Scan for the cell matching the given text and deliver its [x, y] coordinate at center. 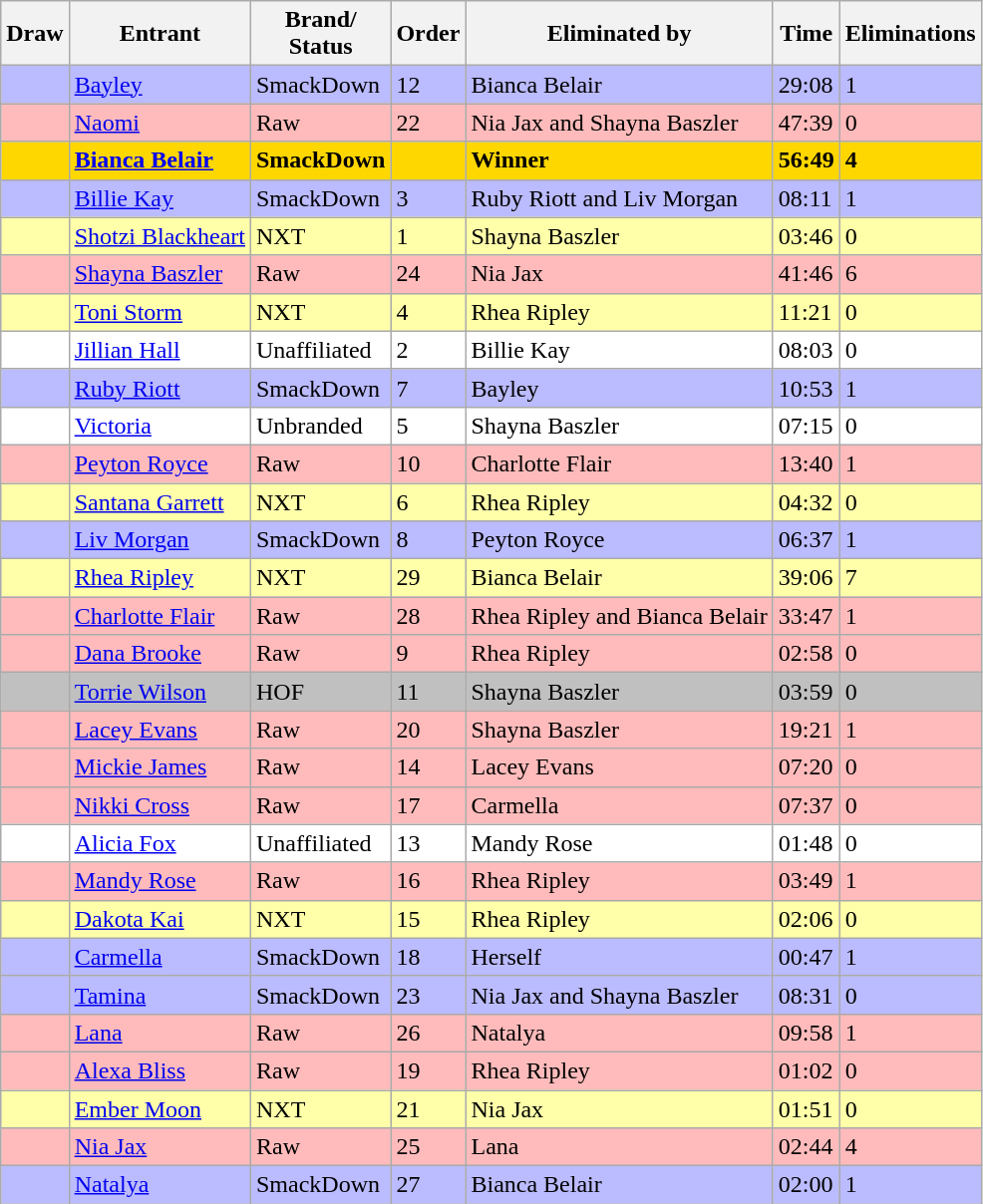
Shotzi Blackheart [160, 236]
Eliminated by [619, 34]
08:03 [806, 350]
39:06 [806, 578]
22 [429, 123]
Brand/Status [320, 34]
29 [429, 578]
07:15 [806, 426]
09:58 [806, 1033]
56:49 [806, 160]
02:58 [806, 654]
08:11 [806, 198]
01:48 [806, 843]
Winner [619, 160]
01:51 [806, 1109]
Order [429, 34]
Eliminations [910, 34]
33:47 [806, 616]
10 [429, 463]
04:32 [806, 501]
Ruby Riott and Liv Morgan [619, 198]
Nikki Cross [160, 805]
47:39 [806, 123]
21 [429, 1109]
24 [429, 274]
5 [429, 426]
18 [429, 957]
8 [429, 540]
Dakota Kai [160, 919]
Time [806, 34]
15 [429, 919]
Unbranded [320, 426]
41:46 [806, 274]
Santana Garrett [160, 501]
26 [429, 1033]
07:20 [806, 767]
27 [429, 1185]
02:06 [806, 919]
3 [429, 198]
Ember Moon [160, 1109]
17 [429, 805]
Rhea Ripley and Bianca Belair [619, 616]
03:46 [806, 236]
03:59 [806, 692]
01:02 [806, 1070]
Alexa Bliss [160, 1070]
Alicia Fox [160, 843]
19:21 [806, 730]
Draw [35, 34]
Herself [619, 957]
Mickie James [160, 767]
Ruby Riott [160, 388]
03:49 [806, 881]
08:31 [806, 995]
29:08 [806, 85]
2 [429, 350]
13:40 [806, 463]
19 [429, 1070]
23 [429, 995]
10:53 [806, 388]
13 [429, 843]
00:47 [806, 957]
06:37 [806, 540]
12 [429, 85]
07:37 [806, 805]
Jillian Hall [160, 350]
Victoria [160, 426]
25 [429, 1147]
Naomi [160, 123]
Liv Morgan [160, 540]
Entrant [160, 34]
HOF [320, 692]
9 [429, 654]
Toni Storm [160, 312]
28 [429, 616]
Torrie Wilson [160, 692]
11:21 [806, 312]
Tamina [160, 995]
Dana Brooke [160, 654]
02:44 [806, 1147]
20 [429, 730]
11 [429, 692]
16 [429, 881]
02:00 [806, 1185]
14 [429, 767]
